Output the (X, Y) coordinate of the center of the cell containing the given text.  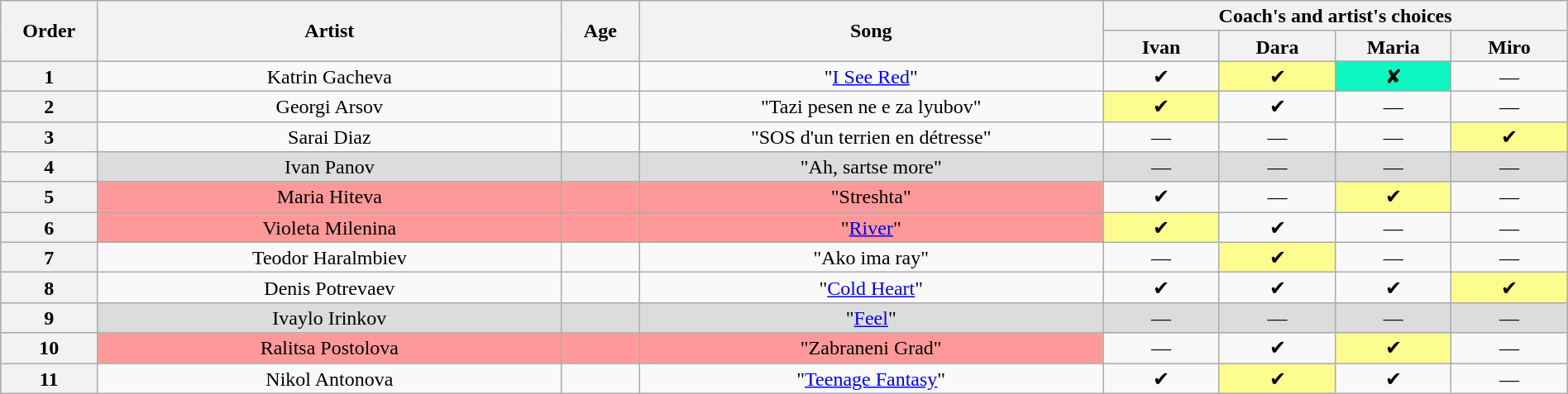
"Teenage Fantasy" (872, 378)
"Ah, sartse more" (872, 167)
"Tazi pesen ne e za lyubov" (872, 106)
Song (872, 31)
11 (50, 378)
Dara (1277, 46)
Ivan Panov (329, 167)
Coach's and artist's choices (1335, 17)
9 (50, 317)
"I See Red" (872, 76)
Nikol Antonova (329, 378)
Order (50, 31)
Artist (329, 31)
"SOS d'un terrien en détresse" (872, 137)
"Feel" (872, 317)
6 (50, 228)
Georgi Arsov (329, 106)
Denis Potrevaev (329, 287)
4 (50, 167)
"Cold Heart" (872, 287)
1 (50, 76)
✘ (1394, 76)
"Ako ima ray" (872, 258)
"Zabraneni Grad" (872, 349)
Ralitsa Postolova (329, 349)
Maria (1394, 46)
5 (50, 197)
Ivan (1161, 46)
Sarai Diaz (329, 137)
Age (600, 31)
8 (50, 287)
Miro (1509, 46)
"River" (872, 228)
7 (50, 258)
Maria Hiteva (329, 197)
2 (50, 106)
"Streshta" (872, 197)
Teodor Haralmbiev (329, 258)
10 (50, 349)
Violeta Milenina (329, 228)
3 (50, 137)
Katrin Gacheva (329, 76)
Ivaylo Irinkov (329, 317)
